Return (x, y) of the center of cell containing provided text 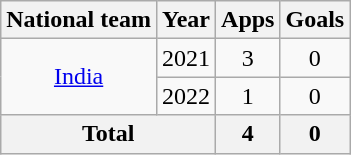
National team (79, 20)
1 (248, 96)
4 (248, 134)
Total (108, 134)
Year (186, 20)
Apps (248, 20)
2021 (186, 58)
2022 (186, 96)
India (79, 77)
Goals (315, 20)
3 (248, 58)
